From the cell containing the given text, extract its center point as (x, y) coordinate. 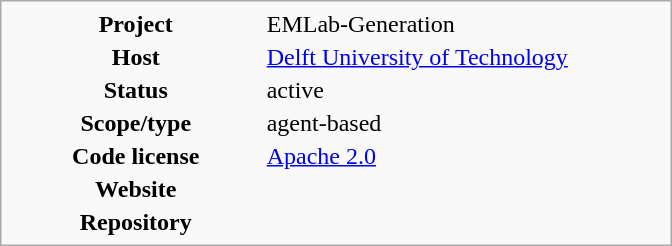
Code license (136, 156)
agent-based (464, 123)
Apache 2.0 (464, 156)
Website (136, 189)
EMLab-Generation (464, 24)
active (464, 90)
Scope/type (136, 123)
Status (136, 90)
Delft University of Technology (464, 57)
Host (136, 57)
Project (136, 24)
Repository (136, 222)
